Return the [X, Y] coordinate for the center point of the cell that contains the specified text.  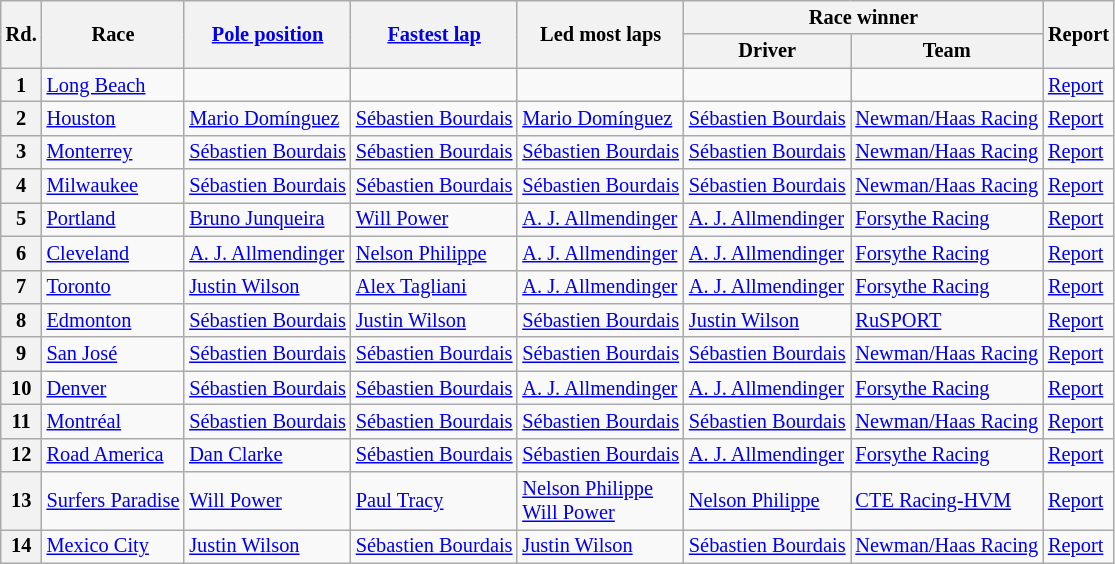
Bruno Junqueira [268, 219]
Long Beach [114, 85]
Houston [114, 118]
Race [114, 34]
Montréal [114, 421]
Road America [114, 455]
Toronto [114, 287]
Pole position [268, 34]
12 [22, 455]
San José [114, 354]
3 [22, 152]
Dan Clarke [268, 455]
CTE Racing-HVM [946, 501]
Mexico City [114, 546]
Cleveland [114, 253]
Led most laps [600, 34]
9 [22, 354]
13 [22, 501]
Milwaukee [114, 186]
7 [22, 287]
Race winner [864, 17]
Fastest lap [434, 34]
Portland [114, 219]
Edmonton [114, 320]
Denver [114, 388]
11 [22, 421]
Paul Tracy [434, 501]
2 [22, 118]
Nelson Philippe Will Power [600, 501]
Surfers Paradise [114, 501]
Driver [768, 51]
6 [22, 253]
10 [22, 388]
1 [22, 85]
Rd. [22, 34]
14 [22, 546]
RuSPORT [946, 320]
Alex Tagliani [434, 287]
Monterrey [114, 152]
8 [22, 320]
Team [946, 51]
5 [22, 219]
4 [22, 186]
